For the text-containing cell, return its midpoint in (X, Y) coordinate format. 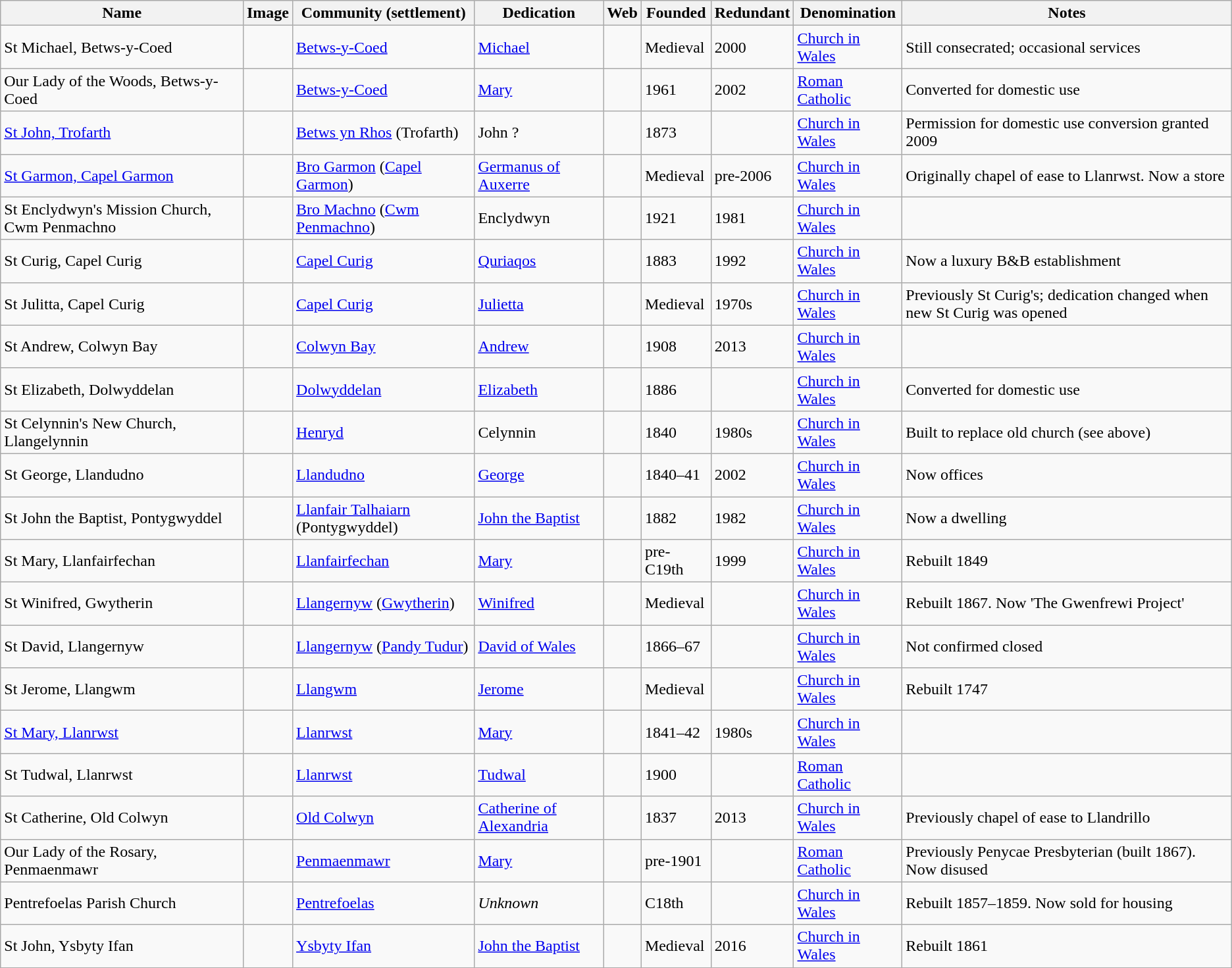
C18th (676, 903)
St Elizabeth, Dolwyddelan (122, 390)
Julietta (539, 304)
Founded (676, 13)
Pentrefoelas (384, 903)
Llangernyw (Gwytherin) (384, 604)
1886 (676, 390)
Our Lady of the Rosary, Penmaenmawr (122, 861)
Previously chapel of ease to Llandrillo (1067, 817)
David of Wales (539, 646)
1999 (752, 561)
St Michael, Betws-y-Coed (122, 47)
Unknown (539, 903)
1837 (676, 817)
St John the Baptist, Pontygwyddel (122, 517)
Rebuilt 1867. Now 'The Gwenfrewi Project' (1067, 604)
St George, Llandudno (122, 475)
1866–67 (676, 646)
Tudwal (539, 775)
St Andrew, Colwyn Bay (122, 346)
1961 (676, 89)
St Curig, Capel Curig (122, 261)
1900 (676, 775)
Bro Machno (Cwm Penmachno) (384, 218)
1841–42 (676, 732)
Llanfairfechan (384, 561)
Dedication (539, 13)
Our Lady of the Woods, Betws-y-Coed (122, 89)
St Mary, Llanfairfechan (122, 561)
Community (settlement) (384, 13)
1882 (676, 517)
Not confirmed closed (1067, 646)
St Mary, Llanrwst (122, 732)
1873 (676, 133)
Celynnin (539, 432)
Quriaqos (539, 261)
St Tudwal, Llanrwst (122, 775)
Old Colwyn (384, 817)
St Jerome, Llangwm (122, 690)
1840 (676, 432)
Elizabeth (539, 390)
Bro Garmon (Capel Garmon) (384, 175)
Jerome (539, 690)
Name (122, 13)
St Garmon, Capel Garmon (122, 175)
1883 (676, 261)
Previously Penycae Presbyterian (built 1867). Now disused (1067, 861)
1992 (752, 261)
St Winifred, Gwytherin (122, 604)
Redundant (752, 13)
St David, Llangernyw (122, 646)
pre-1901 (676, 861)
St Celynnin's New Church, Llangelynnin (122, 432)
Penmaenmawr (384, 861)
Dolwyddelan (384, 390)
1982 (752, 517)
1970s (752, 304)
Built to replace old church (see above) (1067, 432)
Pentrefoelas Parish Church (122, 903)
Permission for domestic use conversion granted 2009 (1067, 133)
1908 (676, 346)
Llangwm (384, 690)
Catherine of Alexandria (539, 817)
St John, Ysbyty Ifan (122, 946)
Now a luxury B&B establishment (1067, 261)
St John, Trofarth (122, 133)
Denomination (848, 13)
Llanfair Talhaiarn (Pontygwyddel) (384, 517)
Llangernyw (Pandy Tudur) (384, 646)
1921 (676, 218)
Henryd (384, 432)
Michael (539, 47)
St Catherine, Old Colwyn (122, 817)
1840–41 (676, 475)
St Enclydwyn's Mission Church, Cwm Penmachno (122, 218)
Now offices (1067, 475)
2016 (752, 946)
George (539, 475)
Betws yn Rhos (Trofarth) (384, 133)
Rebuilt 1849 (1067, 561)
Andrew (539, 346)
Now a dwelling (1067, 517)
2000 (752, 47)
pre-2006 (752, 175)
Web (623, 13)
1981 (752, 218)
Enclydwyn (539, 218)
Notes (1067, 13)
Ysbyty Ifan (384, 946)
John ? (539, 133)
Originally chapel of ease to Llanrwst. Now a store (1067, 175)
Image (267, 13)
St Julitta, Capel Curig (122, 304)
Winifred (539, 604)
Llandudno (384, 475)
Previously St Curig's; dedication changed when new St Curig was opened (1067, 304)
pre-C19th (676, 561)
Rebuilt 1857–1859. Now sold for housing (1067, 903)
Colwyn Bay (384, 346)
Rebuilt 1861 (1067, 946)
Germanus of Auxerre (539, 175)
Still consecrated; occasional services (1067, 47)
Rebuilt 1747 (1067, 690)
